For the text-containing cell, return its midpoint in (x, y) coordinate format. 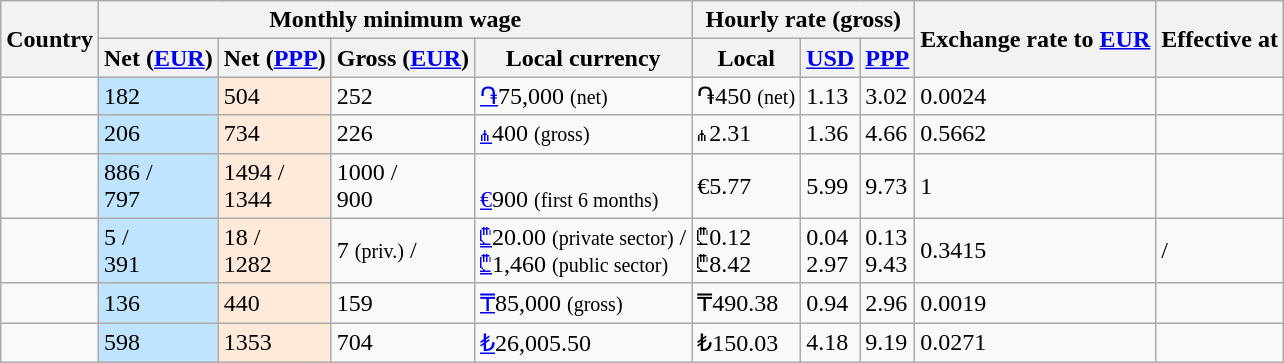
֏75,000 (net) (582, 96)
5 /391 (158, 250)
734 (274, 134)
PPP (888, 58)
€5.77 (746, 186)
1000 /900 (402, 186)
֏450 (net) (746, 96)
Local currency (582, 58)
206 (158, 134)
1.13 (830, 96)
9.73 (888, 186)
1.36 (830, 134)
0.5662 (1036, 134)
1494 / 1344 (274, 186)
136 (158, 303)
Net (EUR) (158, 58)
USD (830, 58)
0.0271 (1036, 343)
Effective at (1220, 39)
182 (158, 96)
18 /1282 (274, 250)
0.0024 (1036, 96)
0.042.97 (830, 250)
1353 (274, 343)
Gross (EUR) (402, 58)
4.66 (888, 134)
₼400 (gross) (582, 134)
3.02 (888, 96)
252 (402, 96)
5.99 (830, 186)
0.139.43 (888, 250)
₺150.03 (746, 343)
₸85,000 (gross) (582, 303)
₸490.38 (746, 303)
Hourly rate (gross) (804, 20)
1 (1036, 186)
0.94 (830, 303)
440 (274, 303)
Exchange rate to EUR (1036, 39)
Country (50, 39)
Local (746, 58)
0.3415 (1036, 250)
₾20.00 (private sector) /₾1,460 (public sector) (582, 250)
₼2.31 (746, 134)
Monthly minimum wage (394, 20)
159 (402, 303)
504 (274, 96)
0.0019 (1036, 303)
598 (158, 343)
Net (PPP) (274, 58)
2.96 (888, 303)
₺26,005.50 (582, 343)
886 /797 (158, 186)
/ (1220, 250)
₾0.12₾8.42 (746, 250)
704 (402, 343)
9.19 (888, 343)
4.18 (830, 343)
7 (priv.) / (402, 250)
226 (402, 134)
€900 (first 6 months) (582, 186)
